Capture the cell that displays the provided text and extract its [X, Y] central coordinate. 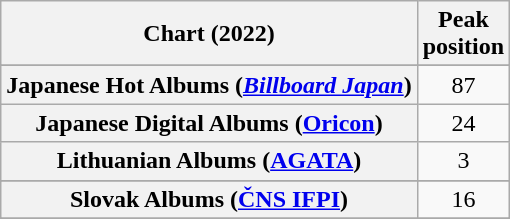
Japanese Hot Albums (Billboard Japan) [209, 85]
Lithuanian Albums (AGATA) [209, 161]
87 [463, 85]
24 [463, 123]
3 [463, 161]
Chart (2022) [209, 34]
Japanese Digital Albums (Oricon) [209, 123]
Peakposition [463, 34]
16 [463, 199]
Slovak Albums (ČNS IFPI) [209, 199]
